Determine the (x, y) coordinate at the center of the cell enclosing the given text.  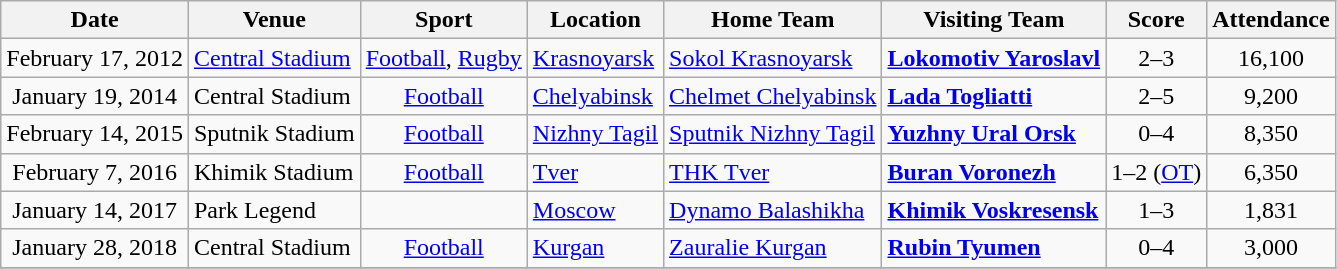
2–5 (1156, 96)
Lada Togliatti (994, 96)
Sputnik Stadium (274, 134)
Visiting Team (994, 20)
Kurgan (595, 248)
Krasnoyarsk (595, 58)
Sokol Krasnoyarsk (773, 58)
Sputnik Nizhny Tagil (773, 134)
Rubin Tyumen (994, 248)
Chelmet Chelyabinsk (773, 96)
8,350 (1271, 134)
Lokomotiv Yaroslavl (994, 58)
Khimik Voskresensk (994, 210)
January 14, 2017 (95, 210)
1,831 (1271, 210)
Dynamo Balashikha (773, 210)
February 14, 2015 (95, 134)
January 19, 2014 (95, 96)
Khimik Stadium (274, 172)
THK Tver (773, 172)
Home Team (773, 20)
Location (595, 20)
Score (1156, 20)
1–3 (1156, 210)
3,000 (1271, 248)
Nizhny Tagil (595, 134)
Buran Voronezh (994, 172)
6,350 (1271, 172)
16,100 (1271, 58)
Chelyabinsk (595, 96)
9,200 (1271, 96)
February 7, 2016 (95, 172)
Tver (595, 172)
Venue (274, 20)
Football, Rugby (444, 58)
January 28, 2018 (95, 248)
Sport (444, 20)
Moscow (595, 210)
2–3 (1156, 58)
Date (95, 20)
Yuzhny Ural Orsk (994, 134)
February 17, 2012 (95, 58)
Park Legend (274, 210)
Zauralie Kurgan (773, 248)
1–2 (OT) (1156, 172)
Attendance (1271, 20)
